Identify which cell holds the provided text, then report its (X, Y) central coordinate. 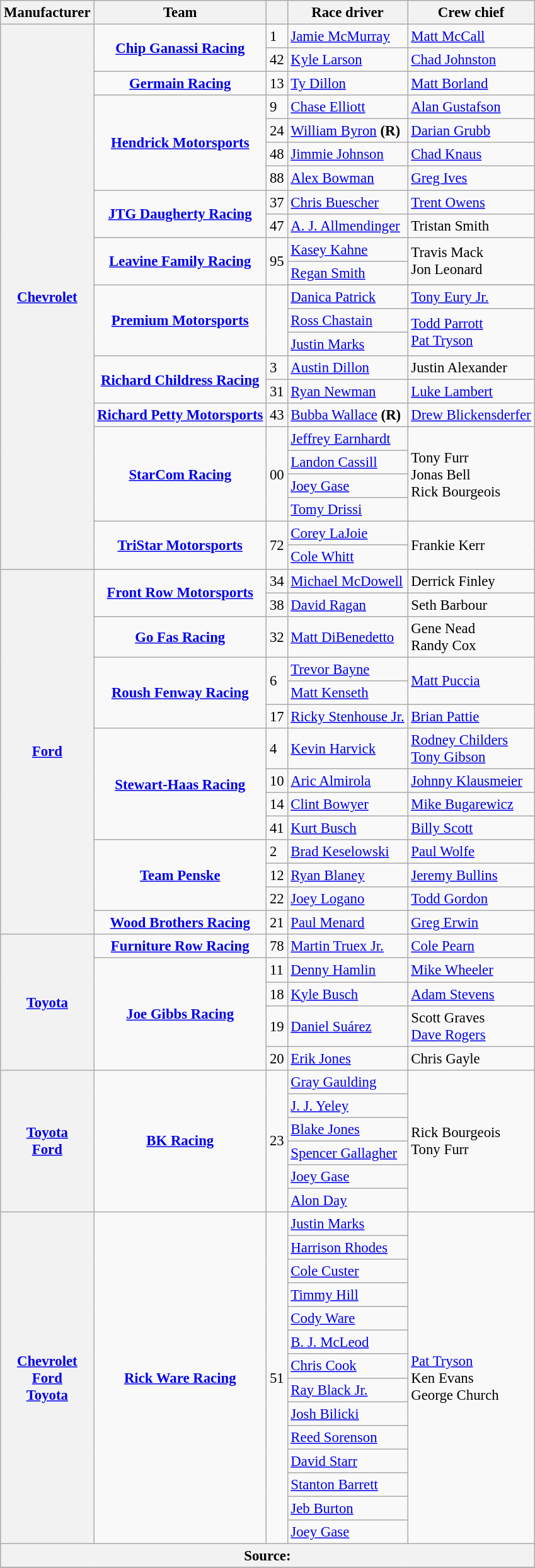
6 (277, 680)
Tomy Drissi (348, 510)
48 (277, 154)
13 (277, 84)
Matt Puccia (471, 680)
J. J. Yeley (348, 1106)
Mike Bugarewicz (471, 804)
72 (277, 546)
Spencer Gallagher (348, 1153)
Front Row Motorsports (180, 592)
37 (277, 202)
Source: (267, 1555)
Darian Grubb (471, 131)
Brad Keselowski (348, 852)
David Starr (348, 1461)
Team Penske (180, 876)
Kurt Busch (348, 828)
12 (277, 876)
9 (277, 107)
Ryan Blaney (348, 876)
Stewart-Haas Racing (180, 784)
Rick Ware Racing (180, 1378)
Justin Alexander (471, 368)
Chip Ganassi Racing (180, 48)
StarCom Racing (180, 474)
Travis Mack Jon Leonard (471, 261)
Jeb Burton (348, 1508)
Rodney Childers Tony Gibson (471, 748)
Todd Gordon (471, 899)
Gray Gaulding (348, 1082)
William Byron (R) (348, 131)
Richard Childress Racing (180, 379)
41 (277, 828)
32 (277, 636)
Matt McCall (471, 37)
Chris Gayle (471, 1058)
Chris Cook (348, 1366)
88 (277, 178)
Paul Wolfe (471, 852)
Landon Cassill (348, 462)
Alan Gustafson (471, 107)
Drew Blickensderfer (471, 415)
Derrick Finley (471, 581)
Cody Ware (348, 1319)
Kyle Larson (348, 60)
Jamie McMurray (348, 37)
Joe Gibbs Racing (180, 1014)
31 (277, 391)
Johnny Klausmeier (471, 781)
22 (277, 899)
20 (277, 1058)
Danica Patrick (348, 297)
Toyota (47, 1003)
78 (277, 947)
Chevrolet Ford Toyota (47, 1378)
Go Fas Racing (180, 636)
Blake Jones (348, 1130)
Toyota Ford (47, 1141)
Trent Owens (471, 202)
Chad Johnston (471, 60)
Frankie Kerr (471, 546)
Joey Logano (348, 899)
Race driver (348, 13)
Paul Menard (348, 923)
Matt Kenseth (348, 693)
Kyle Busch (348, 994)
Furniture Row Racing (180, 947)
Michael McDowell (348, 581)
Ricky Stenhouse Jr. (348, 716)
Todd Parrott Pat Tryson (471, 333)
BK Racing (180, 1141)
Denny Hamlin (348, 970)
Austin Dillon (348, 368)
00 (277, 474)
Stanton Barrett (348, 1485)
Roush Fenway Racing (180, 693)
Cole Custer (348, 1271)
Chris Buescher (348, 202)
Hendrick Motorsports (180, 142)
Chase Elliott (348, 107)
Wood Brothers Racing (180, 923)
Greg Ives (471, 178)
Tristan Smith (471, 226)
Kasey Kahne (348, 249)
Martin Truex Jr. (348, 947)
42 (277, 60)
Erik Jones (348, 1058)
3 (277, 368)
Aric Almirola (348, 781)
A. J. Allmendinger (348, 226)
Josh Bilicki (348, 1414)
Ford (47, 752)
Billy Scott (471, 828)
38 (277, 605)
95 (277, 261)
10 (277, 781)
23 (277, 1141)
1 (277, 37)
Alex Bowman (348, 178)
Brian Pattie (471, 716)
Mike Wheeler (471, 970)
Cole Pearn (471, 947)
Clint Bowyer (348, 804)
Luke Lambert (471, 391)
Trevor Bayne (348, 669)
Harrison Rhodes (348, 1248)
B. J. McLeod (348, 1342)
Pat Tryson Ken Evans George Church (471, 1378)
Richard Petty Motorsports (180, 415)
Germain Racing (180, 84)
51 (277, 1378)
21 (277, 923)
Alon Day (348, 1200)
Ray Black Jr. (348, 1390)
Premium Motorsports (180, 320)
47 (277, 226)
Scott Graves Dave Rogers (471, 1026)
Cole Whitt (348, 558)
David Ragan (348, 605)
Gene Nead Randy Cox (471, 636)
Greg Erwin (471, 923)
Rick Bourgeois Tony Furr (471, 1141)
Jeffrey Earnhardt (348, 439)
19 (277, 1026)
11 (277, 970)
Ty Dillon (348, 84)
Ross Chastain (348, 321)
Leavine Family Racing (180, 261)
Tony Furr Jonas Bell Rick Bourgeois (471, 474)
Jimmie Johnson (348, 154)
Corey LaJoie (348, 534)
2 (277, 852)
Reed Sorenson (348, 1437)
Kevin Harvick (348, 748)
Team (180, 13)
Manufacturer (47, 13)
14 (277, 804)
Adam Stevens (471, 994)
24 (277, 131)
Regan Smith (348, 273)
17 (277, 716)
Jeremy Bullins (471, 876)
18 (277, 994)
4 (277, 748)
Chevrolet (47, 297)
43 (277, 415)
Chad Knaus (471, 154)
Ryan Newman (348, 391)
Crew chief (471, 13)
TriStar Motorsports (180, 546)
Bubba Wallace (R) (348, 415)
Matt DiBenedetto (348, 636)
Seth Barbour (471, 605)
Tony Eury Jr. (471, 297)
Daniel Suárez (348, 1026)
34 (277, 581)
JTG Daugherty Racing (180, 214)
Timmy Hill (348, 1295)
Matt Borland (471, 84)
